Extract the (x, y) coordinate from the center of the cell holding the provided text.  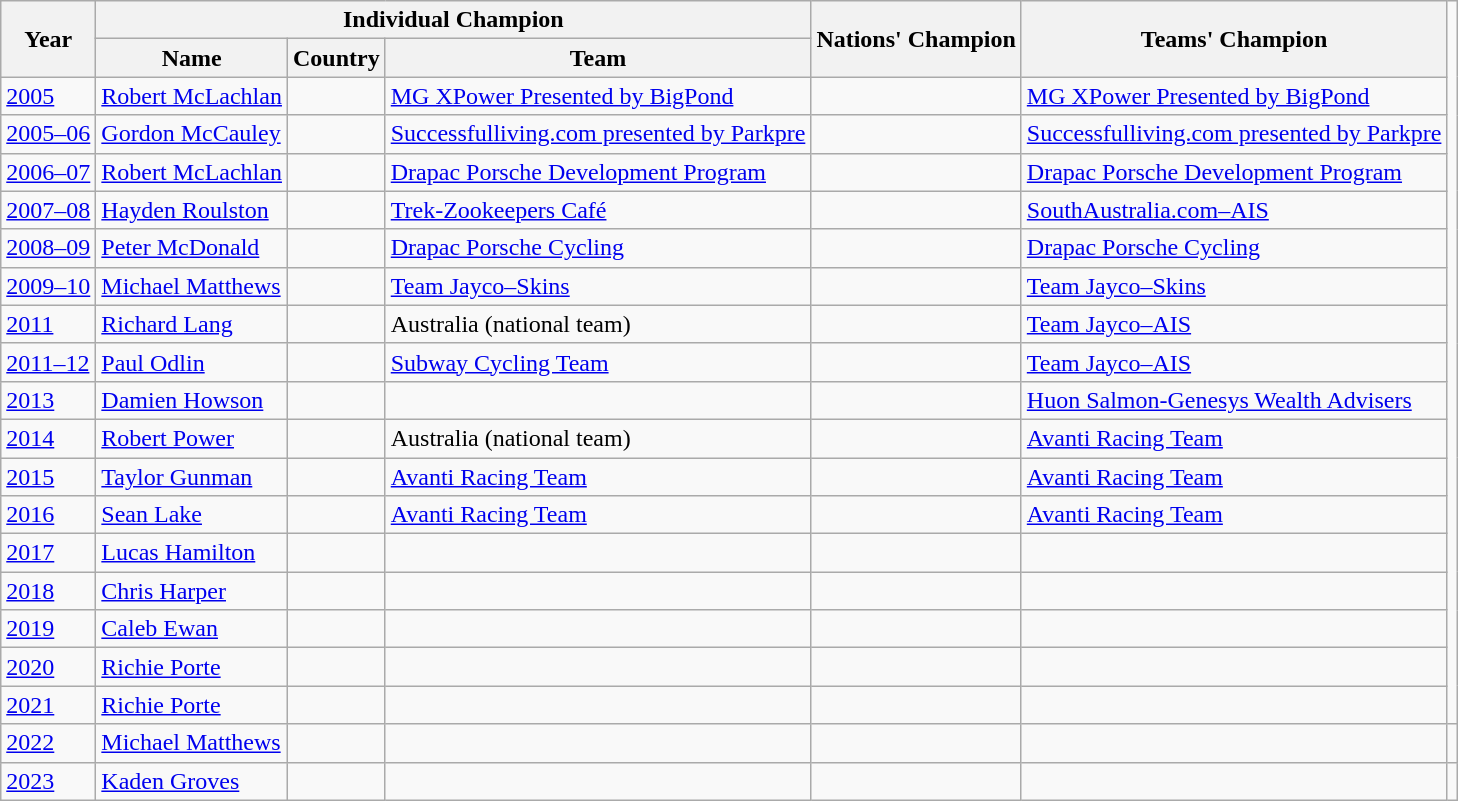
2014 (48, 438)
Trek-Zookeepers Café (598, 210)
Lucas Hamilton (192, 553)
Kaden Groves (192, 781)
2017 (48, 553)
2021 (48, 705)
2006–07 (48, 172)
Caleb Ewan (192, 629)
2020 (48, 667)
Damien Howson (192, 400)
Peter McDonald (192, 248)
Gordon McCauley (192, 134)
Taylor Gunman (192, 477)
Chris Harper (192, 591)
Team (598, 58)
2005 (48, 96)
Richard Lang (192, 324)
2016 (48, 515)
SouthAustralia.com–AIS (1234, 210)
Name (192, 58)
2011 (48, 324)
2022 (48, 743)
Hayden Roulston (192, 210)
Huon Salmon-Genesys Wealth Advisers (1234, 400)
2009–10 (48, 286)
2008–09 (48, 248)
2011–12 (48, 362)
Year (48, 39)
2019 (48, 629)
Teams' Champion (1234, 39)
2023 (48, 781)
Country (336, 58)
2005–06 (48, 134)
2018 (48, 591)
Individual Champion (454, 20)
Sean Lake (192, 515)
Nations' Champion (916, 39)
2007–08 (48, 210)
2015 (48, 477)
2013 (48, 400)
Subway Cycling Team (598, 362)
Robert Power (192, 438)
Paul Odlin (192, 362)
